Output the [X, Y] coordinate of the center of the cell containing the given text.  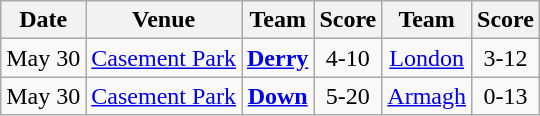
London [427, 58]
0-13 [506, 96]
5-20 [348, 96]
3-12 [506, 58]
Date [44, 20]
Down [278, 96]
4-10 [348, 58]
Venue [164, 20]
Armagh [427, 96]
Derry [278, 58]
